Capture the cell that displays the provided text and extract its [X, Y] central coordinate. 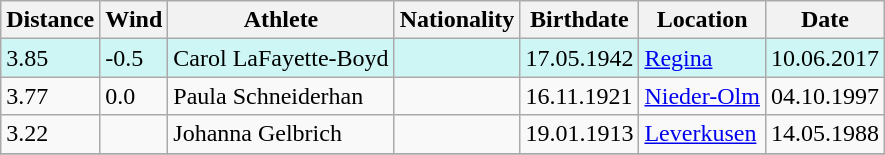
10.06.2017 [824, 58]
17.05.1942 [580, 58]
Regina [702, 58]
3.85 [50, 58]
Nieder-Olm [702, 96]
16.11.1921 [580, 96]
19.01.1913 [580, 134]
3.22 [50, 134]
Distance [50, 20]
Location [702, 20]
Nationality [457, 20]
Birthdate [580, 20]
04.10.1997 [824, 96]
0.0 [134, 96]
14.05.1988 [824, 134]
Paula Schneiderhan [281, 96]
3.77 [50, 96]
Leverkusen [702, 134]
Carol LaFayette-Boyd [281, 58]
Johanna Gelbrich [281, 134]
-0.5 [134, 58]
Athlete [281, 20]
Date [824, 20]
Wind [134, 20]
